Extract the (x, y) coordinate from the center of the cell holding the provided text.  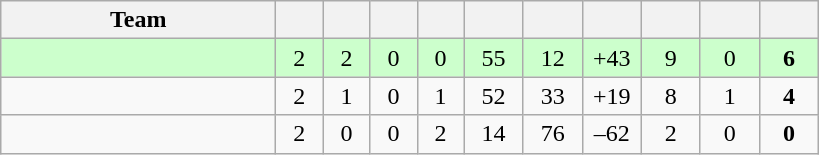
14 (494, 134)
55 (494, 58)
52 (494, 96)
12 (552, 58)
76 (552, 134)
+19 (612, 96)
–62 (612, 134)
4 (788, 96)
33 (552, 96)
6 (788, 58)
Team (138, 20)
9 (670, 58)
+43 (612, 58)
8 (670, 96)
